Scan for the cell matching the given text and deliver its [X, Y] coordinate at center. 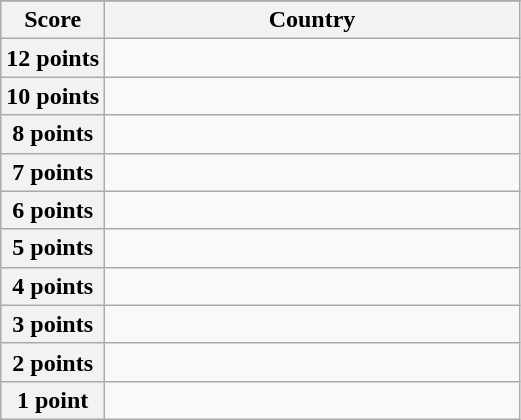
8 points [53, 134]
Country [312, 20]
6 points [53, 210]
1 point [53, 400]
5 points [53, 248]
Score [53, 20]
12 points [53, 58]
10 points [53, 96]
7 points [53, 172]
2 points [53, 362]
3 points [53, 324]
4 points [53, 286]
